Pinpoint the cell where the given text exists, returning its (X, Y) midpoint coordinate. 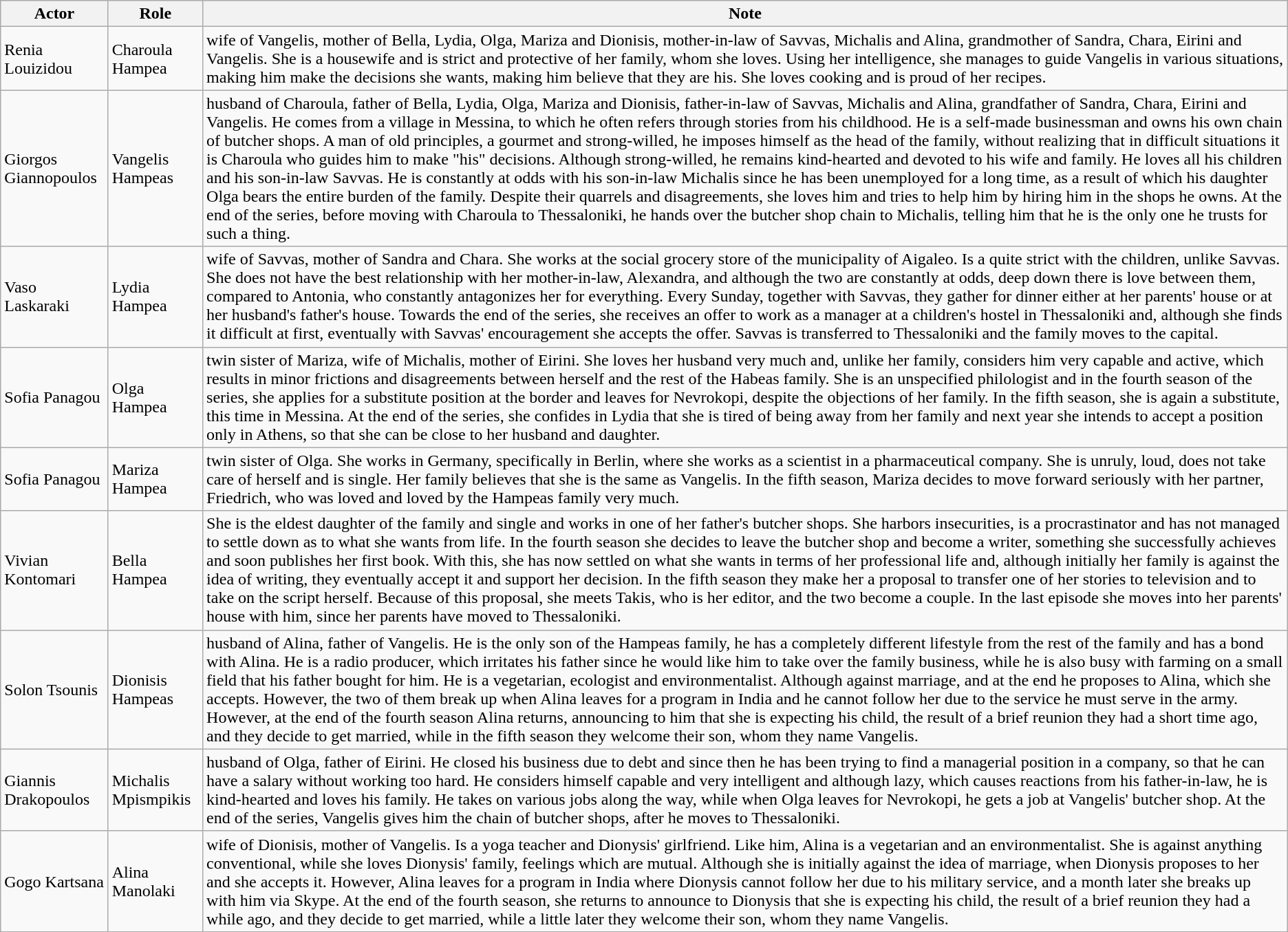
Michalis Mpismpikis (155, 790)
Dionisis Hampeas (155, 690)
Olga Hampea (155, 397)
Gogo Kartsana (54, 881)
Lydia Hampea (155, 297)
Vivian Kontomari (54, 570)
Mariza Hampea (155, 479)
Βella Hampea (155, 570)
Renia Louizidou (54, 59)
Role (155, 14)
Actor (54, 14)
Vangelis Hampeas (155, 168)
Alina Manolaki (155, 881)
Giannis Drakopoulos (54, 790)
Note (746, 14)
Solon Tsounis (54, 690)
Vaso Laskaraki (54, 297)
Giorgos Giannopoulos (54, 168)
Charoula Hampea (155, 59)
